Determine the (X, Y) coordinate at the center of the cell enclosing the given text.  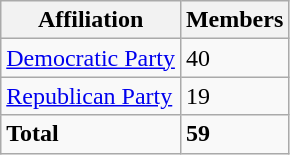
Affiliation (91, 20)
Democratic Party (91, 58)
40 (234, 58)
Total (91, 134)
Members (234, 20)
59 (234, 134)
Republican Party (91, 96)
19 (234, 96)
